Pinpoint the cell where the given text exists, returning its (x, y) midpoint coordinate. 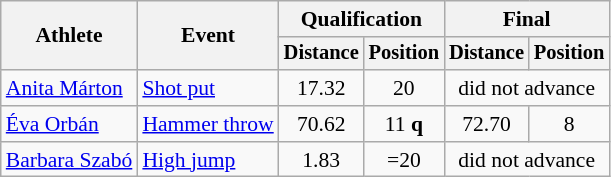
did not advance (526, 88)
20 (404, 88)
Event (208, 36)
Athlete (70, 36)
72.70 (486, 124)
Éva Orbán (70, 124)
Final (526, 19)
Hammer throw (208, 124)
Qualification (362, 19)
Shot put (208, 88)
8 (569, 124)
11 q (404, 124)
17.32 (322, 88)
Anita Márton (70, 88)
70.62 (322, 124)
